Scan for the cell matching the given text and deliver its (X, Y) coordinate at center. 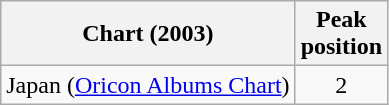
Chart (2003) (148, 34)
Japan (Oricon Albums Chart) (148, 85)
2 (341, 85)
Peakposition (341, 34)
